Locate the cell with the specified text and output its [x, y] center coordinate. 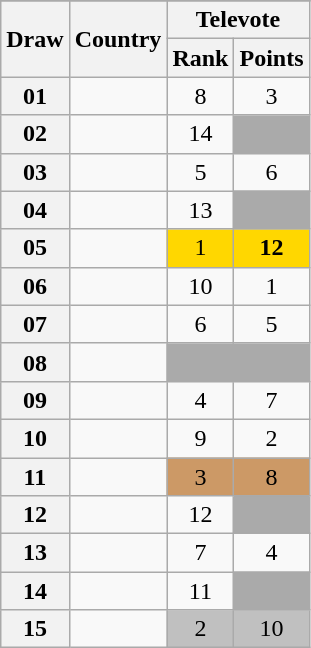
07 [35, 324]
Draw [35, 39]
02 [35, 134]
9 [200, 438]
09 [35, 400]
04 [35, 210]
Rank [200, 58]
01 [35, 96]
Points [272, 58]
08 [35, 362]
Country [118, 39]
06 [35, 286]
05 [35, 248]
15 [35, 629]
Televote [238, 20]
03 [35, 172]
